Detect which cell encompasses the target text, then output its [X, Y] center coordinate. 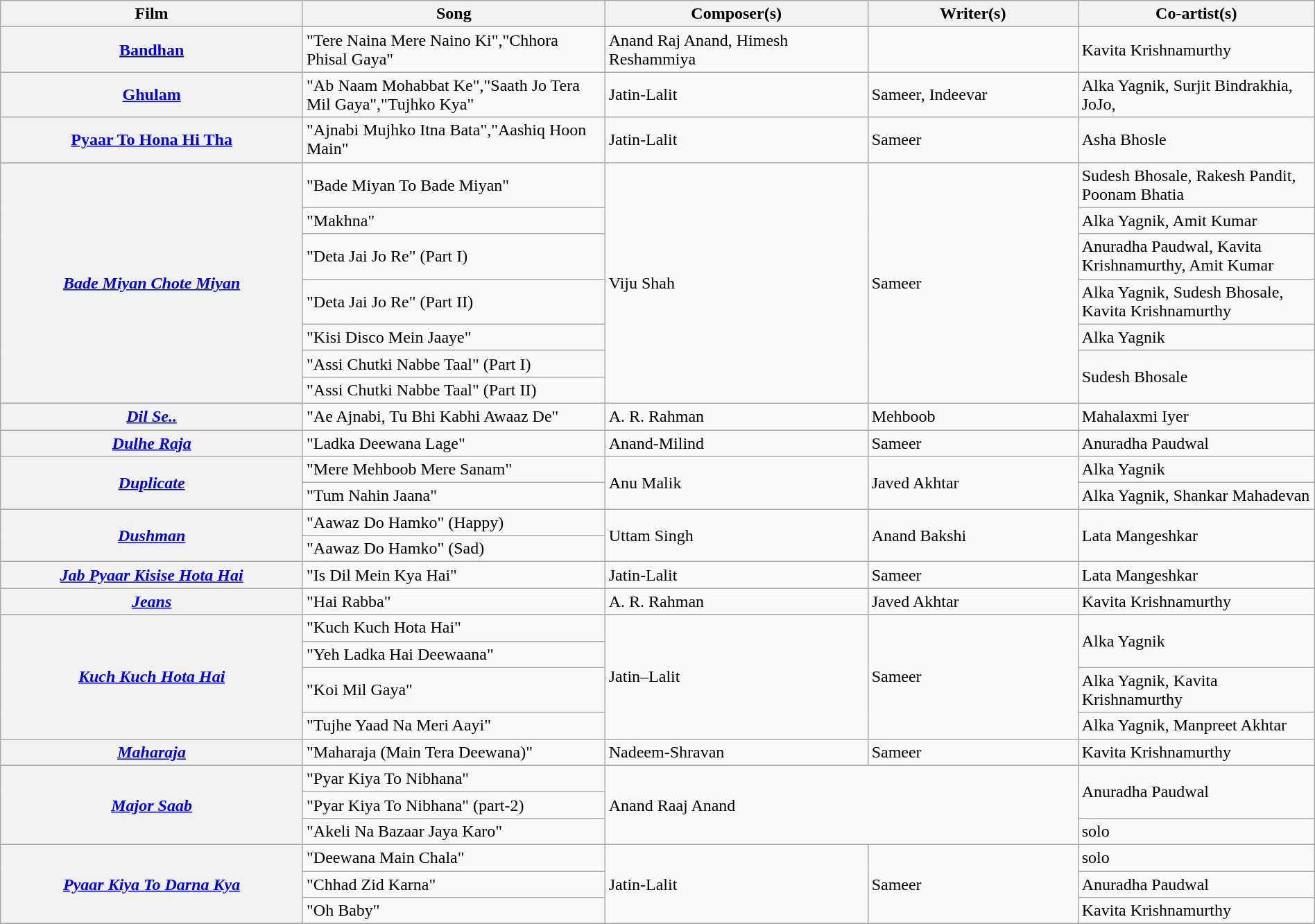
Kuch Kuch Hota Hai [152, 677]
Alka Yagnik, Sudesh Bhosale, Kavita Krishnamurthy [1196, 301]
Anand-Milind [737, 443]
Alka Yagnik, Amit Kumar [1196, 221]
Jatin–Lalit [737, 677]
Alka Yagnik, Kavita Krishnamurthy [1196, 690]
Composer(s) [737, 14]
"Ajnabi Mujhko Itna Bata","Aashiq Hoon Main" [454, 140]
Anand Raaj Anand [841, 805]
Writer(s) [972, 14]
"Deta Jai Jo Re" (Part I) [454, 257]
"Is Dil Mein Kya Hai" [454, 575]
"Pyar Kiya To Nibhana" (part-2) [454, 805]
Anu Malik [737, 483]
"Pyar Kiya To Nibhana" [454, 778]
"Aawaz Do Hamko" (Happy) [454, 522]
"Kisi Disco Mein Jaaye" [454, 337]
Alka Yagnik, Manpreet Akhtar [1196, 726]
Sudesh Bhosale, Rakesh Pandit, Poonam Bhatia [1196, 185]
Mehboob [972, 416]
"Assi Chutki Nabbe Taal" (Part II) [454, 390]
Dulhe Raja [152, 443]
"Ae Ajnabi, Tu Bhi Kabhi Awaaz De" [454, 416]
"Tum Nahin Jaana" [454, 496]
"Ladka Deewana Lage" [454, 443]
"Chhad Zid Karna" [454, 884]
Nadeem-Shravan [737, 752]
Co-artist(s) [1196, 14]
Jeans [152, 601]
"Tere Naina Mere Naino Ki","Chhora Phisal Gaya" [454, 50]
Bandhan [152, 50]
Jab Pyaar Kisise Hota Hai [152, 575]
"Maharaja (Main Tera Deewana)" [454, 752]
"Kuch Kuch Hota Hai" [454, 628]
"Deta Jai Jo Re" (Part II) [454, 301]
"Hai Rabba" [454, 601]
Sudesh Bhosale [1196, 377]
Duplicate [152, 483]
"Yeh Ladka Hai Deewaana" [454, 654]
"Koi Mil Gaya" [454, 690]
"Akeli Na Bazaar Jaya Karo" [454, 831]
"Bade Miyan To Bade Miyan" [454, 185]
"Tujhe Yaad Na Meri Aayi" [454, 726]
Uttam Singh [737, 536]
Pyaar Kiya To Darna Kya [152, 884]
Anand Raj Anand, Himesh Reshammiya [737, 50]
Maharaja [152, 752]
Mahalaxmi Iyer [1196, 416]
Anand Bakshi [972, 536]
Bade Miyan Chote Miyan [152, 283]
Pyaar To Hona Hi Tha [152, 140]
Asha Bhosle [1196, 140]
Song [454, 14]
Ghulam [152, 94]
Dil Se.. [152, 416]
Major Saab [152, 805]
"Mere Mehboob Mere Sanam" [454, 470]
"Ab Naam Mohabbat Ke","Saath Jo Tera Mil Gaya","Tujhko Kya" [454, 94]
"Aawaz Do Hamko" (Sad) [454, 549]
Alka Yagnik, Shankar Mahadevan [1196, 496]
Anuradha Paudwal, Kavita Krishnamurthy, Amit Kumar [1196, 257]
"Assi Chutki Nabbe Taal" (Part I) [454, 363]
"Deewana Main Chala" [454, 857]
Dushman [152, 536]
"Makhna" [454, 221]
Film [152, 14]
Alka Yagnik, Surjit Bindrakhia, JoJo, [1196, 94]
Viju Shah [737, 283]
Sameer, Indeevar [972, 94]
"Oh Baby" [454, 911]
